Locate the cell with the specified text and output its [x, y] center coordinate. 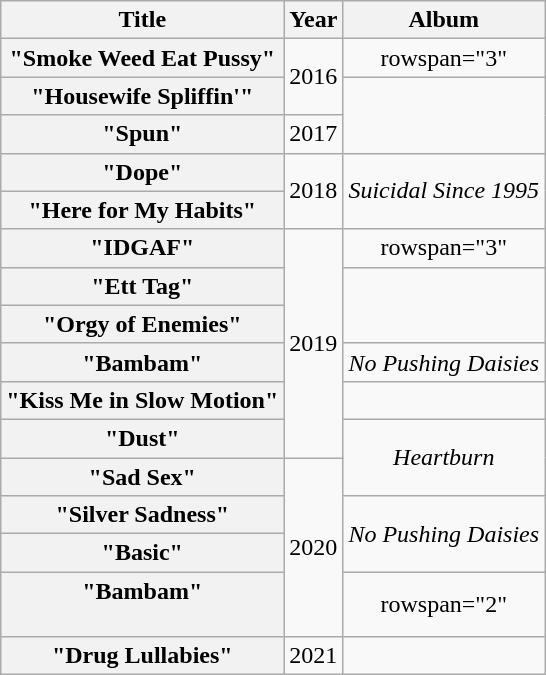
Heartburn [444, 457]
"Here for My Habits" [142, 210]
"Sad Sex" [142, 477]
"Silver Sadness" [142, 515]
Title [142, 20]
2021 [314, 656]
"Spun" [142, 134]
"Kiss Me in Slow Motion" [142, 400]
2016 [314, 77]
Year [314, 20]
"Drug Lullabies" [142, 656]
2018 [314, 191]
"Orgy of Enemies" [142, 324]
"IDGAF" [142, 248]
2020 [314, 548]
"Housewife Spliffin'" [142, 96]
"Ett Tag" [142, 286]
Suicidal Since 1995 [444, 191]
Album [444, 20]
"Dope" [142, 172]
"Dust" [142, 438]
"Smoke Weed Eat Pussy" [142, 58]
"Basic" [142, 553]
2019 [314, 343]
2017 [314, 134]
rowspan="2" [444, 604]
